Return [X, Y] of the center of cell containing provided text 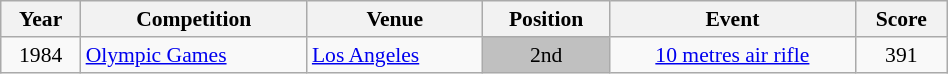
Los Angeles [395, 55]
10 metres air rifle [732, 55]
2nd [546, 55]
Competition [194, 19]
Score [901, 19]
Event [732, 19]
391 [901, 55]
Venue [395, 19]
Position [546, 19]
Year [41, 19]
1984 [41, 55]
Olympic Games [194, 55]
